Capture the cell that displays the provided text and extract its (X, Y) central coordinate. 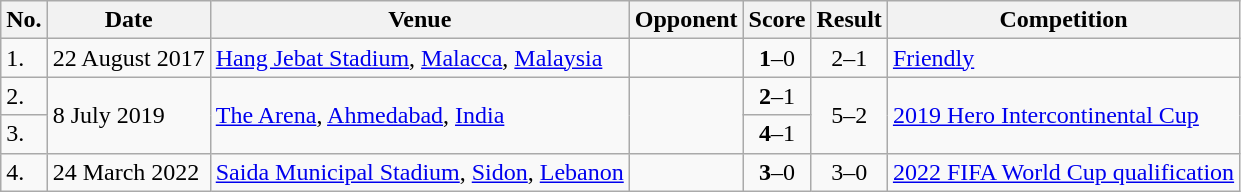
Score (777, 20)
5–2 (849, 115)
22 August 2017 (128, 58)
Hang Jebat Stadium, Malacca, Malaysia (420, 58)
4. (24, 172)
2. (24, 96)
2019 Hero Intercontinental Cup (1063, 115)
Opponent (686, 20)
Result (849, 20)
Venue (420, 20)
3. (24, 134)
2022 FIFA World Cup qualification (1063, 172)
8 July 2019 (128, 115)
Saida Municipal Stadium, Sidon, Lebanon (420, 172)
1. (24, 58)
Date (128, 20)
The Arena, Ahmedabad, India (420, 115)
4–1 (777, 134)
Competition (1063, 20)
24 March 2022 (128, 172)
Friendly (1063, 58)
No. (24, 20)
1–0 (777, 58)
